Extract the (x, y) coordinate from the center of the cell holding the provided text.  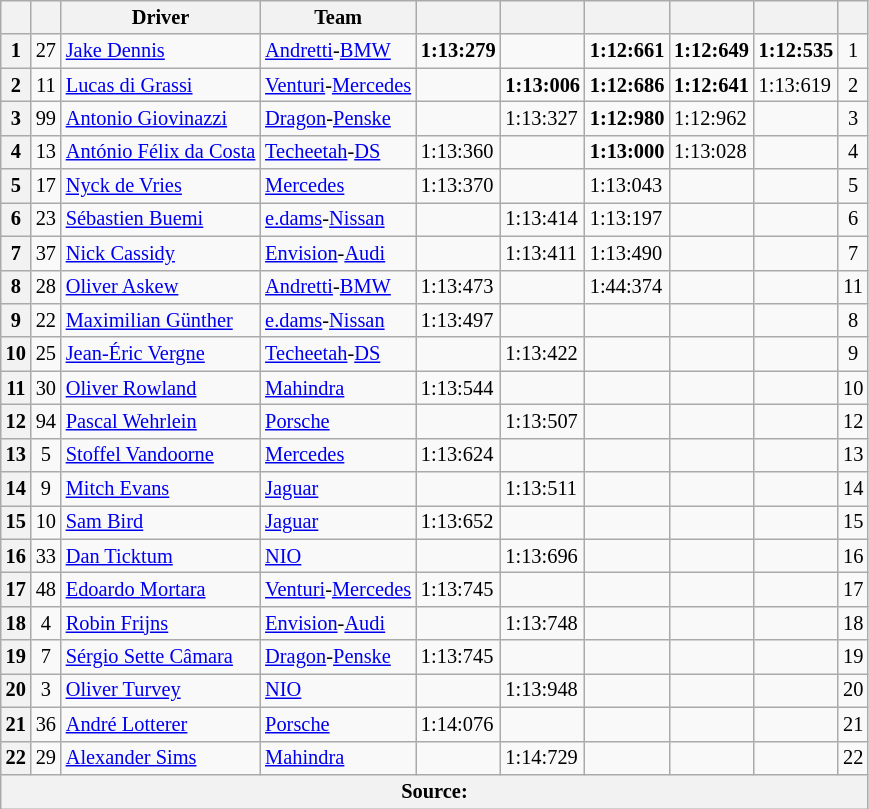
Edoardo Mortara (160, 589)
Oliver Askew (160, 287)
Sam Bird (160, 522)
Driver (160, 17)
1:12:980 (627, 118)
33 (46, 556)
1:13:652 (458, 522)
Jean-Éric Vergne (160, 354)
48 (46, 589)
30 (46, 388)
27 (46, 51)
Sérgio Sette Câmara (160, 657)
1:13:360 (458, 152)
1:13:544 (458, 388)
29 (46, 758)
Stoffel Vandoorne (160, 455)
Jake Dennis (160, 51)
Pascal Wehrlein (160, 421)
Oliver Turvey (160, 690)
António Félix da Costa (160, 152)
Dan Ticktum (160, 556)
1:13:507 (542, 421)
1:13:414 (542, 219)
94 (46, 421)
Antonio Giovinazzi (160, 118)
1:13:370 (458, 186)
1:13:473 (458, 287)
1:13:000 (627, 152)
1:13:748 (542, 623)
Oliver Rowland (160, 388)
Nyck de Vries (160, 186)
Maximilian Günther (160, 320)
1:13:511 (542, 489)
1:12:661 (627, 51)
99 (46, 118)
1:13:696 (542, 556)
1:13:327 (542, 118)
1:12:649 (711, 51)
36 (46, 724)
37 (46, 253)
Robin Frijns (160, 623)
Sébastien Buemi (160, 219)
1:13:006 (542, 85)
23 (46, 219)
1:13:948 (542, 690)
1:14:076 (458, 724)
Team (338, 17)
1:13:422 (542, 354)
1:13:411 (542, 253)
Alexander Sims (160, 758)
1:12:535 (796, 51)
28 (46, 287)
1:12:962 (711, 118)
1:13:279 (458, 51)
1:13:490 (627, 253)
1:13:197 (627, 219)
1:12:641 (711, 85)
André Lotterer (160, 724)
Mitch Evans (160, 489)
1:13:043 (627, 186)
Source: (434, 791)
1:13:624 (458, 455)
Lucas di Grassi (160, 85)
Nick Cassidy (160, 253)
1:14:729 (542, 758)
1:13:028 (711, 152)
25 (46, 354)
1:12:686 (627, 85)
1:44:374 (627, 287)
1:13:497 (458, 320)
1:13:619 (796, 85)
